Extract the (x, y) coordinate from the center of the cell holding the provided text.  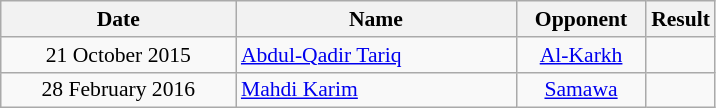
Samawa (581, 90)
Result (680, 19)
Mahdi Karim (376, 90)
21 October 2015 (118, 55)
Al-Karkh (581, 55)
Name (376, 19)
28 February 2016 (118, 90)
Date (118, 19)
Abdul-Qadir Tariq (376, 55)
Opponent (581, 19)
